Find where the given text appears and provide that cell's center as [x, y] coordinate. 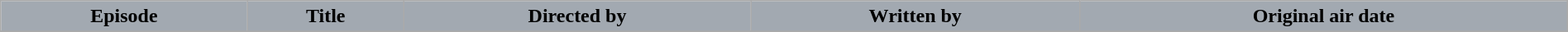
Written by [915, 16]
Title [326, 16]
Directed by [577, 16]
Original air date [1324, 16]
Episode [124, 16]
